For the text-containing cell, return its midpoint in [x, y] coordinate format. 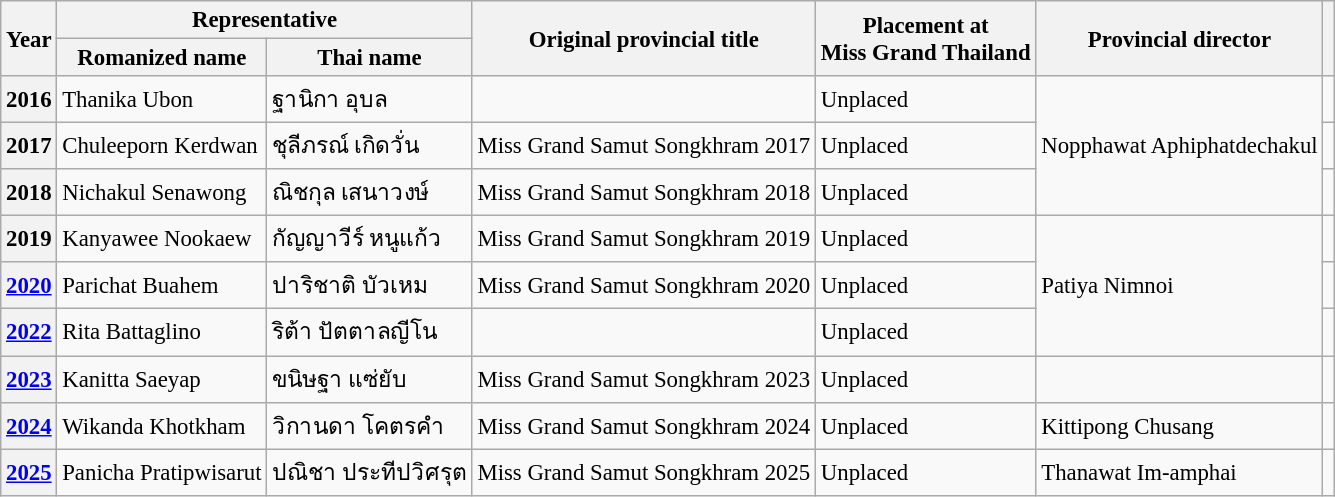
2022 [29, 332]
2019 [29, 240]
Miss Grand Samut Songkhram 2017 [644, 146]
2020 [29, 286]
Kanitta Saeyap [162, 380]
Miss Grand Samut Songkhram 2024 [644, 426]
Placement atMiss Grand Thailand [926, 38]
Miss Grand Samut Songkhram 2023 [644, 380]
ชุลีภรณ์ เกิดวั่น [370, 146]
Thai name [370, 58]
Rita Battaglino [162, 332]
Miss Grand Samut Songkhram 2019 [644, 240]
Kittipong Chusang [1180, 426]
Miss Grand Samut Songkhram 2018 [644, 192]
ฐานิกา อุบล [370, 100]
2025 [29, 472]
Kanyawee Nookaew [162, 240]
Romanized name [162, 58]
Miss Grand Samut Songkhram 2025 [644, 472]
Thanawat Im-amphai [1180, 472]
Panicha Pratipwisarut [162, 472]
ณิชกุล เสนาวงษ์ [370, 192]
วิกานดา โคตรคำ [370, 426]
ปาริชาติ บัวเหม [370, 286]
Year [29, 38]
Thanika Ubon [162, 100]
Miss Grand Samut Songkhram 2020 [644, 286]
2017 [29, 146]
Patiya Nimnoi [1180, 286]
Provincial director [1180, 38]
Nopphawat Aphiphatdechakul [1180, 146]
2024 [29, 426]
Nichakul Senawong [162, 192]
Parichat Buahem [162, 286]
ริต้า ปัตตาลญีโน [370, 332]
ขนิษฐา แซ่ยับ [370, 380]
2023 [29, 380]
Chuleeporn Kerdwan [162, 146]
Original provincial title [644, 38]
2018 [29, 192]
2016 [29, 100]
กัญญาวีร์ หนูแก้ว [370, 240]
Wikanda Khotkham [162, 426]
Representative [264, 20]
ปณิชา ประทีปวิศรุต [370, 472]
